Find where the given text appears and provide that cell's center as [X, Y] coordinate. 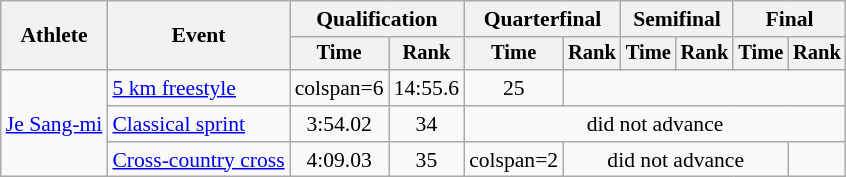
did not advance [655, 124]
Classical sprint [198, 124]
Event [198, 36]
Quarterfinal [542, 19]
colspan=6 [340, 88]
14:55.6 [426, 88]
Qualification [378, 19]
3:54.02 [340, 124]
34 [426, 124]
5 km freestyle [198, 88]
Semifinal [677, 19]
Athlete [54, 36]
Je Sang-mi [54, 124]
25 [514, 88]
Final [789, 19]
